Search for the cell housing the specified text and yield its (X, Y) center coordinate. 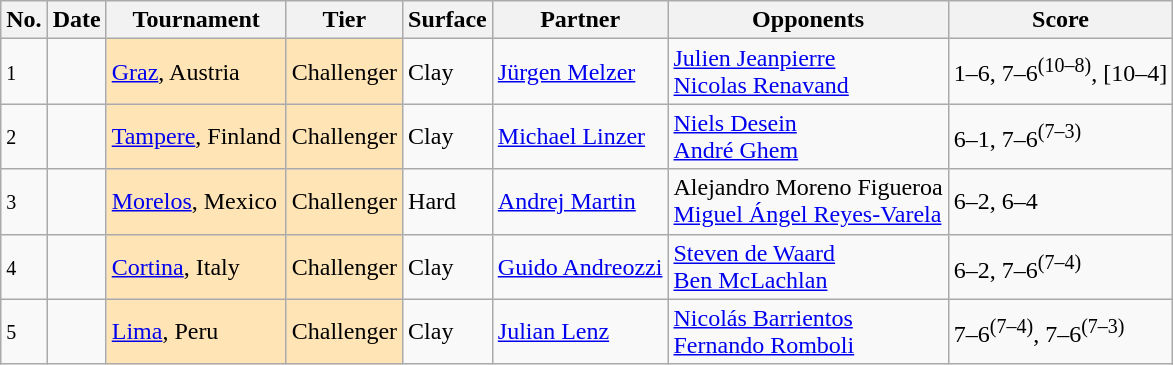
Nicolás Barrientos Fernando Romboli (808, 332)
2 (24, 136)
Graz, Austria (196, 72)
5 (24, 332)
3 (24, 202)
1–6, 7–6(10–8), [10–4] (1060, 72)
Tier (344, 20)
6–1, 7–6(7–3) (1060, 136)
1 (24, 72)
Lima, Peru (196, 332)
Tampere, Finland (196, 136)
Hard (448, 202)
6–2, 7–6(7–4) (1060, 266)
Alejandro Moreno Figueroa Miguel Ángel Reyes-Varela (808, 202)
Steven de Waard Ben McLachlan (808, 266)
Andrej Martin (580, 202)
Opponents (808, 20)
Michael Linzer (580, 136)
Julian Lenz (580, 332)
Tournament (196, 20)
6–2, 6–4 (1060, 202)
4 (24, 266)
Niels Desein André Ghem (808, 136)
Morelos, Mexico (196, 202)
Partner (580, 20)
No. (24, 20)
Guido Andreozzi (580, 266)
Jürgen Melzer (580, 72)
Score (1060, 20)
Surface (448, 20)
7–6(7–4), 7–6(7–3) (1060, 332)
Date (76, 20)
Julien Jeanpierre Nicolas Renavand (808, 72)
Cortina, Italy (196, 266)
